Provide the (X, Y) coordinate of the cell's center where the given text is located.  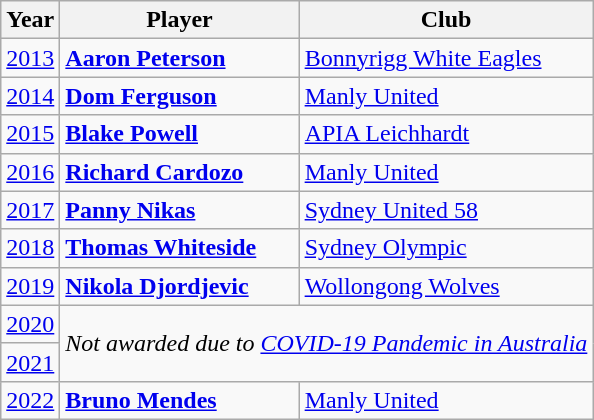
Year (30, 20)
Nikola Djordjevic (180, 286)
Sydney United 58 (446, 210)
Club (446, 20)
2017 (30, 210)
2014 (30, 96)
Panny Nikas (180, 210)
Not awarded due to COVID-19 Pandemic in Australia (326, 343)
Wollongong Wolves (446, 286)
Blake Powell (180, 134)
2019 (30, 286)
Richard Cardozo (180, 172)
2022 (30, 400)
Bruno Mendes (180, 400)
Player (180, 20)
Dom Ferguson (180, 96)
2018 (30, 248)
Bonnyrigg White Eagles (446, 58)
Aaron Peterson (180, 58)
2020 (30, 324)
2021 (30, 362)
2013 (30, 58)
Thomas Whiteside (180, 248)
2015 (30, 134)
APIA Leichhardt (446, 134)
2016 (30, 172)
Sydney Olympic (446, 248)
